Provide the [x, y] coordinate of the cell's center where the given text is located.  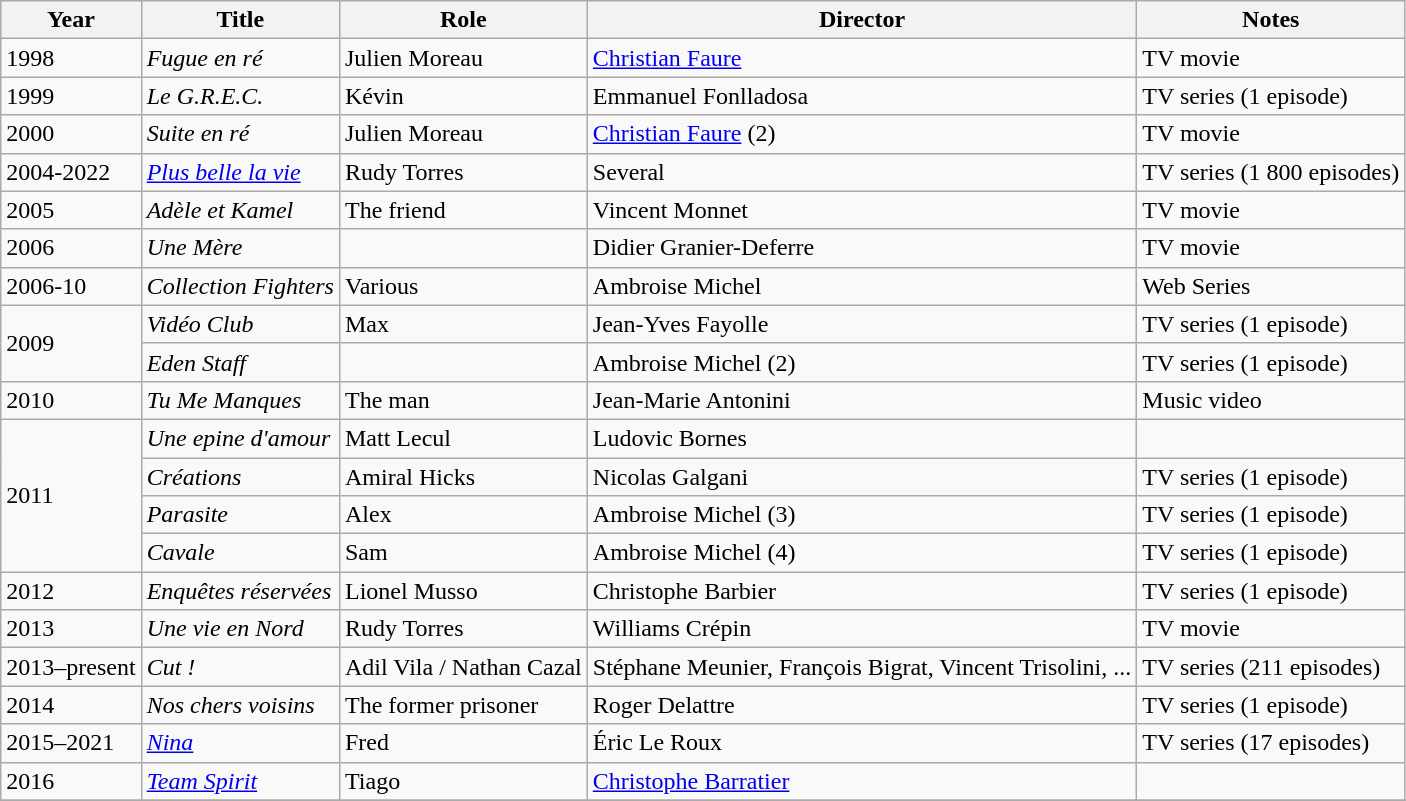
2014 [71, 705]
Tiago [463, 781]
Cavale [240, 553]
2009 [71, 343]
2016 [71, 781]
Various [463, 286]
Jean-Yves Fayolle [862, 324]
Adèle et Kamel [240, 210]
Stéphane Meunier, François Bigrat, Vincent Trisolini, ... [862, 667]
Collection Fighters [240, 286]
Suite en ré [240, 134]
Roger Delattre [862, 705]
Didier Granier-Deferre [862, 248]
2000 [71, 134]
Ludovic Bornes [862, 438]
Nos chers voisins [240, 705]
Une vie en Nord [240, 629]
Tu Me Manques [240, 400]
Ambroise Michel (3) [862, 515]
Vincent Monnet [862, 210]
Title [240, 20]
Director [862, 20]
Enquêtes réservées [240, 591]
1999 [71, 96]
The friend [463, 210]
Role [463, 20]
Eden Staff [240, 362]
The former prisoner [463, 705]
2006 [71, 248]
TV series (17 episodes) [1271, 743]
Plus belle la vie [240, 172]
Nicolas Galgani [862, 477]
TV series (1 800 episodes) [1271, 172]
Une Mère [240, 248]
Christian Faure [862, 58]
Notes [1271, 20]
Web Series [1271, 286]
Alex [463, 515]
Ambroise Michel (4) [862, 553]
2015–2021 [71, 743]
Christian Faure (2) [862, 134]
2012 [71, 591]
2004-2022 [71, 172]
Several [862, 172]
Le G.R.E.C. [240, 96]
The man [463, 400]
Fred [463, 743]
Éric Le Roux [862, 743]
2013–present [71, 667]
Sam [463, 553]
Christophe Barbier [862, 591]
Music video [1271, 400]
Adil Vila / Nathan Cazal [463, 667]
Lionel Musso [463, 591]
Christophe Barratier [862, 781]
Emmanuel Fonlladosa [862, 96]
2013 [71, 629]
Nina [240, 743]
Jean-Marie Antonini [862, 400]
1998 [71, 58]
2005 [71, 210]
Parasite [240, 515]
2006-10 [71, 286]
Ambroise Michel (2) [862, 362]
Year [71, 20]
Matt Lecul [463, 438]
Williams Crépin [862, 629]
Team Spirit [240, 781]
2010 [71, 400]
Cut ! [240, 667]
Une epine d'amour [240, 438]
2011 [71, 495]
Créations [240, 477]
Kévin [463, 96]
Fugue en ré [240, 58]
Max [463, 324]
TV series (211 episodes) [1271, 667]
Ambroise Michel [862, 286]
Vidéo Club [240, 324]
Amiral Hicks [463, 477]
